Determine the [X, Y] coordinate at the center of the cell enclosing the given text.  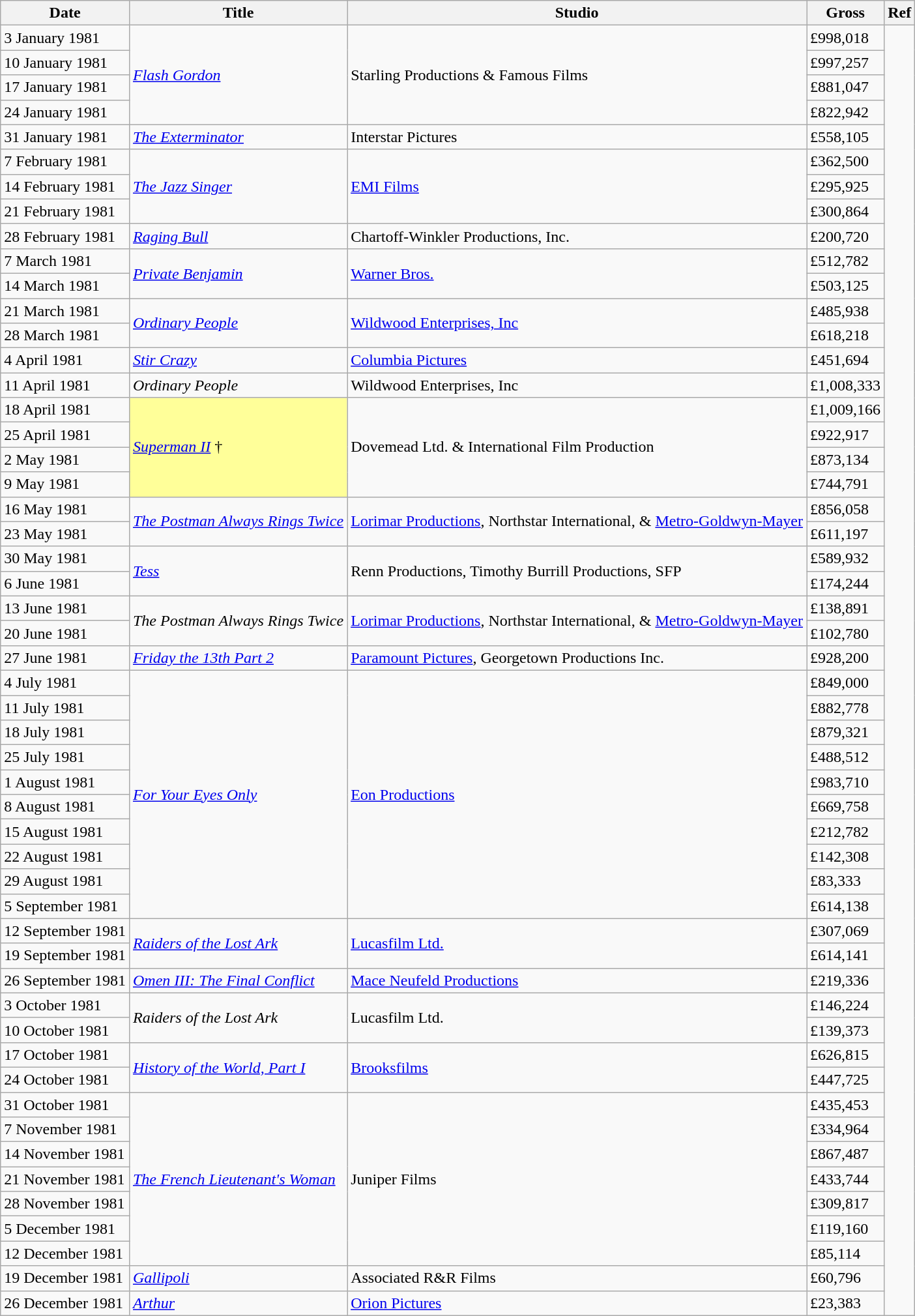
£618,218 [846, 336]
Orion Pictures [577, 1303]
£300,864 [846, 211]
4 July 1981 [65, 682]
£219,336 [846, 980]
5 December 1981 [65, 1229]
£83,333 [846, 881]
£488,512 [846, 757]
£362,500 [846, 162]
£873,134 [846, 460]
Dovemead Ltd. & International Film Production [577, 447]
£998,018 [846, 38]
26 September 1981 [65, 980]
14 February 1981 [65, 186]
31 October 1981 [65, 1105]
£611,197 [846, 534]
28 March 1981 [65, 336]
£922,917 [846, 435]
20 June 1981 [65, 633]
The French Lieutenant's Woman [238, 1179]
18 July 1981 [65, 733]
Title [238, 13]
14 November 1981 [65, 1154]
3 January 1981 [65, 38]
24 January 1981 [65, 112]
£856,058 [846, 509]
Renn Productions, Timothy Burrill Productions, SFP [577, 571]
Columbia Pictures [577, 360]
Friday the 13th Part 2 [238, 658]
£983,710 [846, 782]
Chartoff-Winkler Productions, Inc. [577, 236]
Arthur [238, 1303]
2 May 1981 [65, 460]
7 March 1981 [65, 261]
Warner Bros. [577, 273]
£102,780 [846, 633]
£174,244 [846, 583]
£334,964 [846, 1130]
£614,141 [846, 956]
11 April 1981 [65, 385]
10 October 1981 [65, 1030]
Studio [577, 13]
Brooksfilms [577, 1067]
23 May 1981 [65, 534]
Stir Crazy [238, 360]
£200,720 [846, 236]
Superman II † [238, 447]
Juniper Films [577, 1179]
£503,125 [846, 285]
£435,453 [846, 1105]
21 March 1981 [65, 311]
25 April 1981 [65, 435]
21 February 1981 [65, 211]
10 January 1981 [65, 63]
£822,942 [846, 112]
£1,008,333 [846, 385]
Tess [238, 571]
£85,114 [846, 1253]
14 March 1981 [65, 285]
£146,224 [846, 1005]
5 September 1981 [65, 906]
Private Benjamin [238, 273]
Raging Bull [238, 236]
£307,069 [846, 931]
19 September 1981 [65, 956]
£882,778 [846, 707]
£139,373 [846, 1030]
£669,758 [846, 807]
9 May 1981 [65, 484]
17 January 1981 [65, 87]
24 October 1981 [65, 1079]
18 April 1981 [65, 410]
Gallipoli [238, 1278]
£744,791 [846, 484]
3 October 1981 [65, 1005]
£879,321 [846, 733]
£485,938 [846, 311]
4 April 1981 [65, 360]
Mace Neufeld Productions [577, 980]
For Your Eyes Only [238, 794]
£309,817 [846, 1204]
13 June 1981 [65, 608]
15 August 1981 [65, 832]
17 October 1981 [65, 1055]
Associated R&R Films [577, 1278]
28 February 1981 [65, 236]
22 August 1981 [65, 856]
£119,160 [846, 1229]
The Jazz Singer [238, 186]
30 May 1981 [65, 559]
£881,047 [846, 87]
8 August 1981 [65, 807]
£433,744 [846, 1179]
£626,815 [846, 1055]
Starling Productions & Famous Films [577, 75]
16 May 1981 [65, 509]
History of the World, Part I [238, 1067]
7 November 1981 [65, 1130]
6 June 1981 [65, 583]
Interstar Pictures [577, 137]
Ref [899, 13]
29 August 1981 [65, 881]
12 September 1981 [65, 931]
£295,925 [846, 186]
Date [65, 13]
£997,257 [846, 63]
1 August 1981 [65, 782]
Gross [846, 13]
12 December 1981 [65, 1253]
The Exterminator [238, 137]
27 June 1981 [65, 658]
£558,105 [846, 137]
31 January 1981 [65, 137]
26 December 1981 [65, 1303]
£447,725 [846, 1079]
Flash Gordon [238, 75]
£512,782 [846, 261]
£928,200 [846, 658]
11 July 1981 [65, 707]
£142,308 [846, 856]
Eon Productions [577, 794]
Omen III: The Final Conflict [238, 980]
£849,000 [846, 682]
£138,891 [846, 608]
£1,009,166 [846, 410]
21 November 1981 [65, 1179]
£23,383 [846, 1303]
Paramount Pictures, Georgetown Productions Inc. [577, 658]
£589,932 [846, 559]
7 February 1981 [65, 162]
19 December 1981 [65, 1278]
25 July 1981 [65, 757]
£60,796 [846, 1278]
EMI Films [577, 186]
£451,694 [846, 360]
£614,138 [846, 906]
£212,782 [846, 832]
£867,487 [846, 1154]
28 November 1981 [65, 1204]
